Find where the given text appears and provide that cell's center as (X, Y) coordinate. 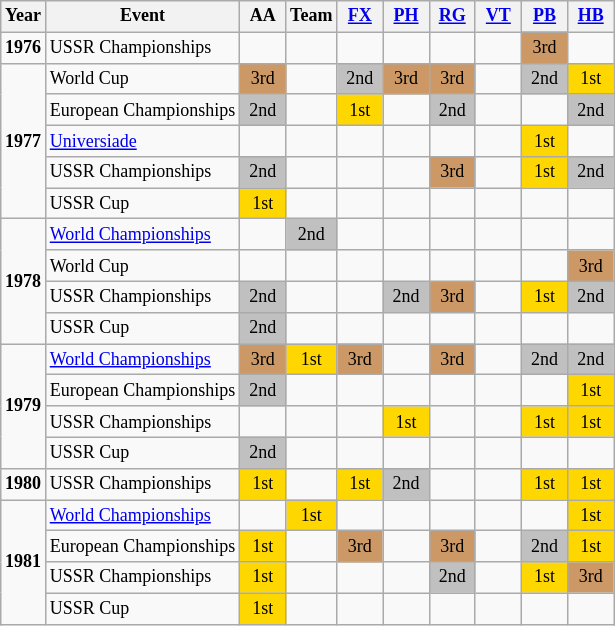
Year (24, 16)
FX (360, 16)
1977 (24, 141)
Universiade (142, 140)
1978 (24, 282)
PB (544, 16)
1976 (24, 48)
PH (406, 16)
Event (142, 16)
1981 (24, 562)
Team (312, 16)
HB (591, 16)
RG (452, 16)
AA (263, 16)
1980 (24, 484)
VT (498, 16)
1979 (24, 406)
